Scan for the cell matching the given text and deliver its [x, y] coordinate at center. 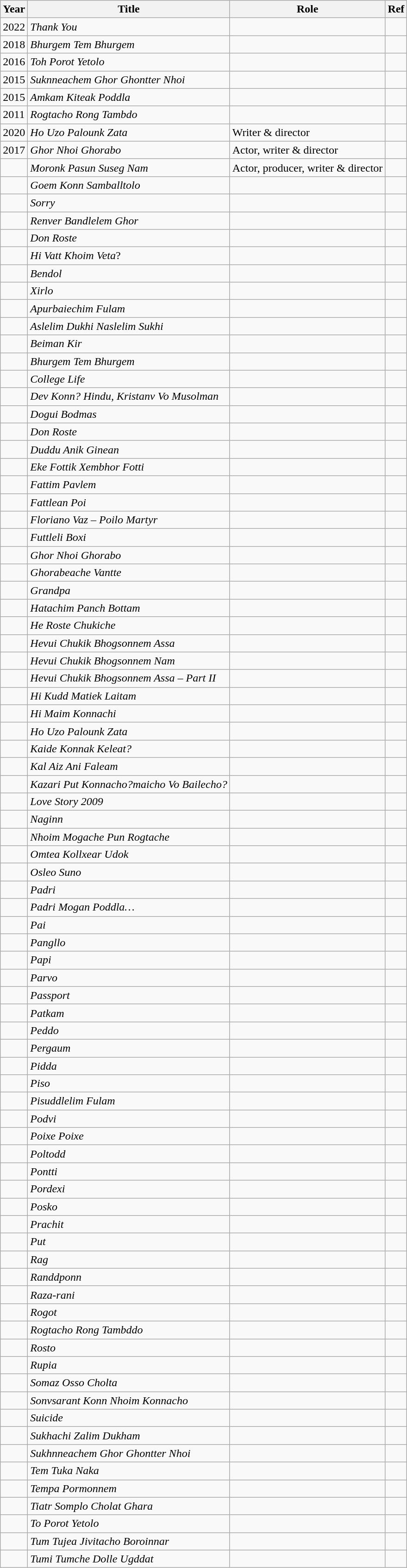
Pordexi [129, 1189]
Hatachim Panch Bottam [129, 608]
To Porot Yetolo [129, 1524]
Fattlean Poi [129, 502]
Hevui Chukik Bhogsonnem Assa [129, 643]
Omtea Kollxear Udok [129, 855]
Kazari Put Konnacho?maicho Vo Bailecho? [129, 784]
Hi Vatt Khoim Veta? [129, 256]
Pontti [129, 1171]
Rupia [129, 1365]
Rogot [129, 1312]
Dogui Bodmas [129, 414]
Padri [129, 890]
Nhoim Mogache Pun Rogtache [129, 837]
Moronk Pasun Suseg Nam [129, 167]
Eke Fottik Xembhor Fotti [129, 467]
Apurbaiechim Fulam [129, 309]
Pidda [129, 1066]
Sonvsarant Konn Nhoim Konnacho [129, 1401]
Sukhachi Zalim Dukham [129, 1436]
Hi Maim Konnachi [129, 713]
Sorry [129, 203]
Dev Konn? Hindu, Kristanv Vo Musolman [129, 397]
Pisuddlelim Fulam [129, 1101]
Love Story 2009 [129, 802]
Podvi [129, 1119]
Pai [129, 925]
Ref [396, 9]
Papi [129, 960]
Somaz Osso Cholta [129, 1383]
Writer & director [307, 132]
Piso [129, 1084]
Kal Aiz Ani Faleam [129, 766]
Hevui Chukik Bhogsonnem Nam [129, 661]
Beiman Kir [129, 344]
Rogtacho Rong Tambddo [129, 1330]
Posko [129, 1207]
Osleo Suno [129, 872]
Parvo [129, 978]
2018 [14, 44]
Hevui Chukik Bhogsonnem Assa – Part II [129, 678]
He Roste Chukiche [129, 626]
Tempa Pormonnem [129, 1488]
Floriano Vaz – Poilo Martyr [129, 520]
Aslelim Dukhi Naslelim Sukhi [129, 326]
Ghorabeache Vantte [129, 573]
Year [14, 9]
Title [129, 9]
Naginn [129, 819]
Raza-rani [129, 1295]
Thank You [129, 27]
Toh Porot Yetolo [129, 62]
Poixe Poixe [129, 1136]
Padri Mogan Poddla… [129, 907]
Sukhnneachem Ghor Ghontter Nhoi [129, 1453]
Tumi Tumche Dolle Ugddat [129, 1559]
Tem Tuka Naka [129, 1471]
2011 [14, 115]
Bendol [129, 273]
2016 [14, 62]
Rosto [129, 1348]
Futtleli Boxi [129, 538]
Put [129, 1242]
Pergaum [129, 1048]
Rag [129, 1259]
Suicide [129, 1418]
Amkam Kiteak Poddla [129, 97]
Grandpa [129, 590]
Rogtacho Rong Tambdo [129, 115]
Pangllo [129, 942]
Actor, producer, writer & director [307, 167]
Poltodd [129, 1154]
2020 [14, 132]
Renver Bandlelem Ghor [129, 221]
2017 [14, 150]
Suknneachem Ghor Ghontter Nhoi [129, 80]
2022 [14, 27]
Passport [129, 995]
Duddu Anik Ginean [129, 449]
Goem Konn Samballtolo [129, 185]
Hi Kudd Matiek Laitam [129, 696]
Xirlo [129, 291]
Tiatr Somplo Cholat Ghara [129, 1506]
College Life [129, 379]
Randdponn [129, 1277]
Fattim Pavlem [129, 484]
Patkam [129, 1013]
Tum Tujea Jivitacho Boroinnar [129, 1541]
Kaide Konnak Keleat? [129, 749]
Peddo [129, 1030]
Role [307, 9]
Actor, writer & director [307, 150]
Prachit [129, 1224]
